Output the [x, y] coordinate of the center of the cell containing the given text.  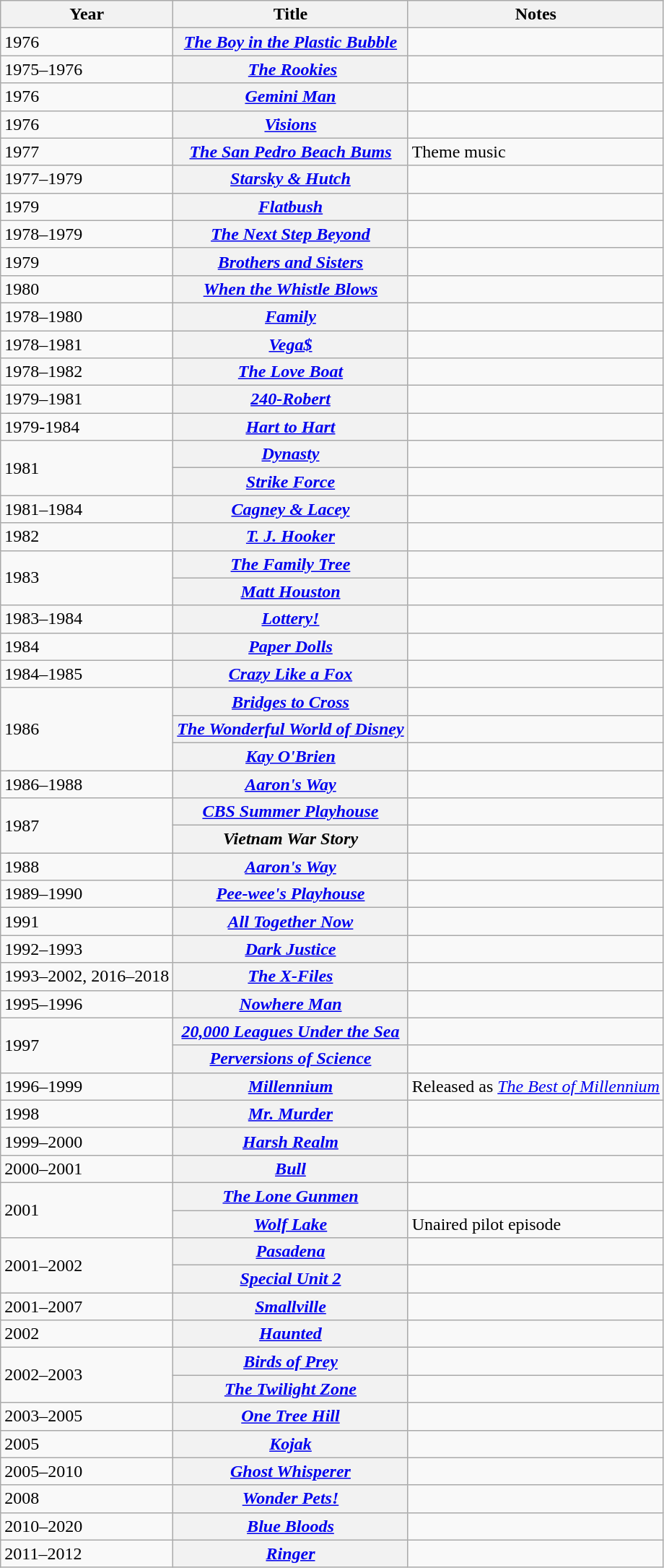
Perversions of Science [290, 1059]
2005–2010 [87, 1471]
Dynasty [290, 454]
1987 [87, 826]
20,000 Leagues Under the Sea [290, 1031]
1979–1981 [87, 399]
The Boy in the Plastic Bubble [290, 42]
2001–2002 [87, 1265]
The San Pedro Beach Bums [290, 152]
Family [290, 316]
Brothers and Sisters [290, 261]
1983–1984 [87, 619]
Vega$ [290, 345]
Visions [290, 124]
The Twilight Zone [290, 1389]
Harsh Realm [290, 1141]
Hart to Hart [290, 427]
The Next Step Beyond [290, 234]
Matt Houston [290, 592]
2000–2001 [87, 1169]
Paper Dolls [290, 646]
Special Unit 2 [290, 1279]
1981–1984 [87, 509]
T. J. Hooker [290, 537]
Wonder Pets! [290, 1499]
The Family Tree [290, 564]
The Wonderful World of Disney [290, 729]
2002–2003 [87, 1375]
The Lone Gunmen [290, 1196]
The Love Boat [290, 372]
1977–1979 [87, 179]
1991 [87, 922]
Cagney & Lacey [290, 509]
1995–1996 [87, 1004]
2001–2007 [87, 1307]
Starsky & Hutch [290, 179]
1984 [87, 646]
Blue Bloods [290, 1526]
1978–1980 [87, 316]
240-Robert [290, 399]
Bull [290, 1169]
One Tree Hill [290, 1416]
Smallville [290, 1307]
Nowhere Man [290, 1004]
1997 [87, 1045]
1978–1979 [87, 234]
1989–1990 [87, 894]
Strike Force [290, 482]
Flatbush [290, 207]
1992–1993 [87, 949]
2005 [87, 1444]
2008 [87, 1499]
1996–1999 [87, 1086]
Year [87, 14]
Pee-wee's Playhouse [290, 894]
1978–1982 [87, 372]
2010–2020 [87, 1526]
The Rookies [290, 69]
Wolf Lake [290, 1224]
The X-Files [290, 976]
1986–1988 [87, 784]
Millennium [290, 1086]
Crazy Like a Fox [290, 674]
Kojak [290, 1444]
2003–2005 [87, 1416]
Haunted [290, 1334]
1977 [87, 152]
When the Whistle Blows [290, 289]
Vietnam War Story [290, 839]
1975–1976 [87, 69]
Notes [536, 14]
2002 [87, 1334]
1982 [87, 537]
Ringer [290, 1554]
CBS Summer Playhouse [290, 812]
1981 [87, 468]
Dark Justice [290, 949]
1978–1981 [87, 345]
1988 [87, 867]
1984–1985 [87, 674]
Unaired pilot episode [536, 1224]
Title [290, 14]
1993–2002, 2016–2018 [87, 976]
1980 [87, 289]
Kay O'Brien [290, 756]
Lottery! [290, 619]
1983 [87, 578]
2001 [87, 1210]
Mr. Murder [290, 1114]
1986 [87, 729]
1999–2000 [87, 1141]
Gemini Man [290, 97]
1979-1984 [87, 427]
Birds of Prey [290, 1361]
Bridges to Cross [290, 701]
Theme music [536, 152]
Ghost Whisperer [290, 1471]
All Together Now [290, 922]
Released as The Best of Millennium [536, 1086]
Pasadena [290, 1252]
1998 [87, 1114]
2011–2012 [87, 1554]
